Search for the cell housing the specified text and yield its [X, Y] center coordinate. 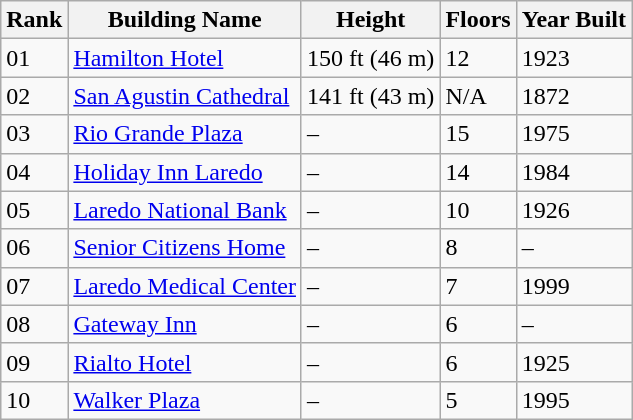
5 [478, 400]
Rio Grande Plaza [185, 134]
Year Built [574, 20]
1999 [574, 286]
1984 [574, 172]
06 [34, 248]
08 [34, 324]
03 [34, 134]
1872 [574, 96]
07 [34, 286]
15 [478, 134]
01 [34, 58]
1925 [574, 362]
1975 [574, 134]
141 ft (43 m) [370, 96]
N/A [478, 96]
San Agustin Cathedral [185, 96]
02 [34, 96]
05 [34, 210]
Laredo Medical Center [185, 286]
150 ft (46 m) [370, 58]
Senior Citizens Home [185, 248]
1926 [574, 210]
7 [478, 286]
Rialto Hotel [185, 362]
Holiday Inn Laredo [185, 172]
Gateway Inn [185, 324]
Building Name [185, 20]
14 [478, 172]
Floors [478, 20]
Rank [34, 20]
04 [34, 172]
8 [478, 248]
09 [34, 362]
12 [478, 58]
1923 [574, 58]
Height [370, 20]
Laredo National Bank [185, 210]
Hamilton Hotel [185, 58]
Walker Plaza [185, 400]
1995 [574, 400]
